Return the (X, Y) coordinate for the center point of the cell that contains the specified text.  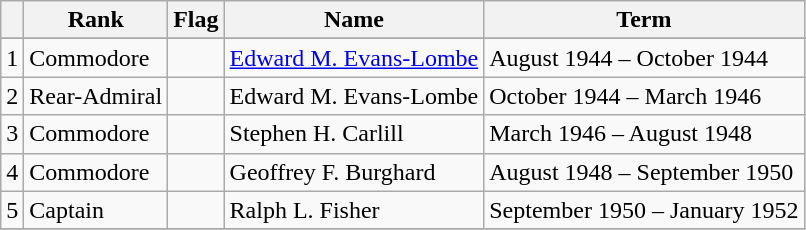
Geoffrey F. Burghard (354, 172)
Captain (96, 210)
Stephen H. Carlill (354, 134)
Rank (96, 20)
Name (354, 20)
Ralph L. Fisher (354, 210)
4 (12, 172)
March 1946 – August 1948 (644, 134)
October 1944 – March 1946 (644, 96)
1 (12, 58)
5 (12, 210)
3 (12, 134)
Rear-Admiral (96, 96)
Flag (196, 20)
August 1948 – September 1950 (644, 172)
2 (12, 96)
August 1944 – October 1944 (644, 58)
Term (644, 20)
September 1950 – January 1952 (644, 210)
